Identify which cell holds the provided text, then report its (x, y) central coordinate. 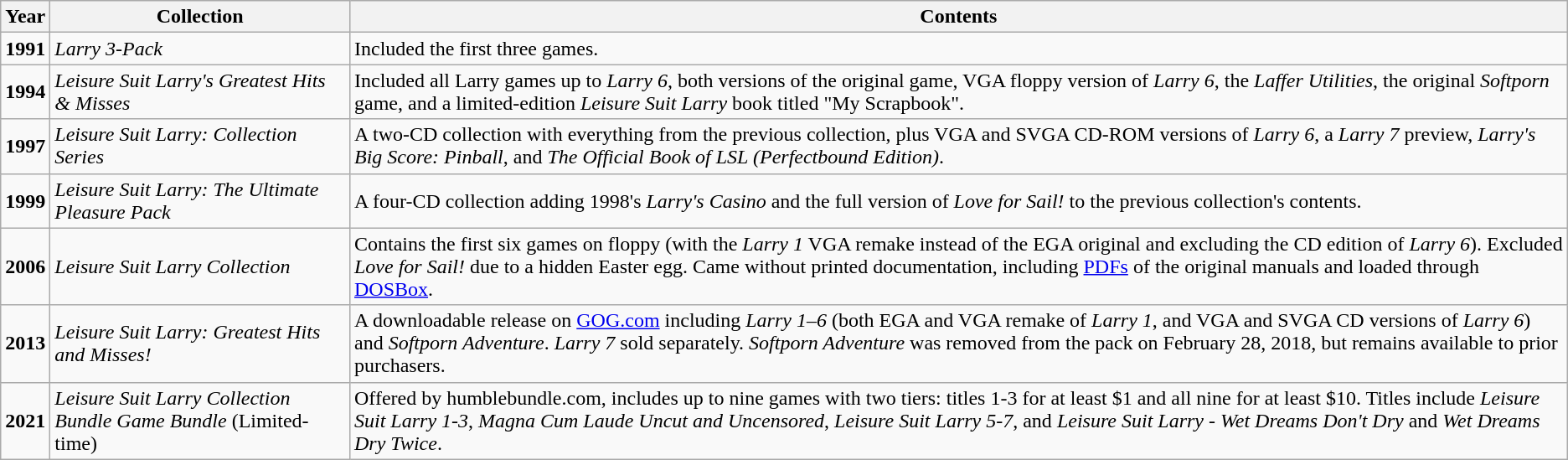
2021 (25, 421)
Larry 3-Pack (200, 49)
Leisure Suit Larry: The Ultimate Pleasure Pack (200, 201)
Collection (200, 17)
Leisure Suit Larry's Greatest Hits & Misses (200, 92)
1999 (25, 201)
Leisure Suit Larry Collection (200, 266)
1991 (25, 49)
Included the first three games. (958, 49)
1997 (25, 146)
Leisure Suit Larry: Greatest Hits and Misses! (200, 344)
Leisure Suit Larry Collection Bundle Game Bundle (Limited-time) (200, 421)
Year (25, 17)
Leisure Suit Larry: Collection Series (200, 146)
A four-CD collection adding 1998's Larry's Casino and the full version of Love for Sail! to the previous collection's contents. (958, 201)
Contents (958, 17)
2006 (25, 266)
1994 (25, 92)
2013 (25, 344)
